Determine the (X, Y) coordinate at the center of the cell enclosing the given text.  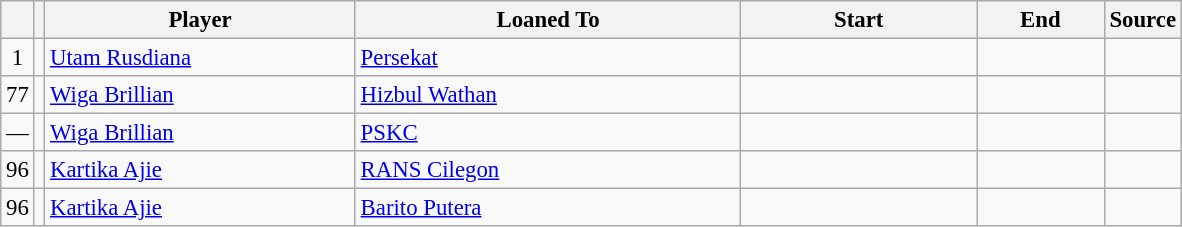
Utam Rusdiana (200, 58)
Source (1142, 20)
— (18, 133)
1 (18, 58)
Barito Putera (548, 208)
Player (200, 20)
77 (18, 95)
Hizbul Wathan (548, 95)
RANS Cilegon (548, 170)
Persekat (548, 58)
End (1040, 20)
Loaned To (548, 20)
PSKC (548, 133)
Start (859, 20)
